Return the (x, y) coordinate for the center point of the cell that contains the specified text.  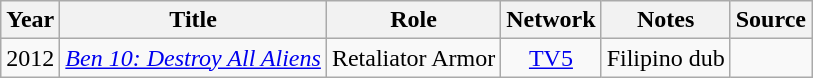
Filipino dub (666, 58)
Role (413, 20)
Ben 10: Destroy All Aliens (194, 58)
Source (770, 20)
TV5 (551, 58)
Notes (666, 20)
2012 (30, 58)
Network (551, 20)
Title (194, 20)
Retaliator Armor (413, 58)
Year (30, 20)
